Locate the cell with the specified text and output its [x, y] center coordinate. 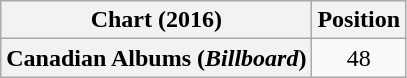
Canadian Albums (Billboard) [156, 58]
Chart (2016) [156, 20]
48 [359, 58]
Position [359, 20]
